Return the [x, y] coordinate for the center point of the cell that contains the specified text.  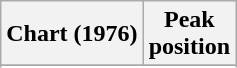
Peakposition [189, 34]
Chart (1976) [72, 34]
